Extract the [X, Y] coordinate from the center of the cell holding the provided text.  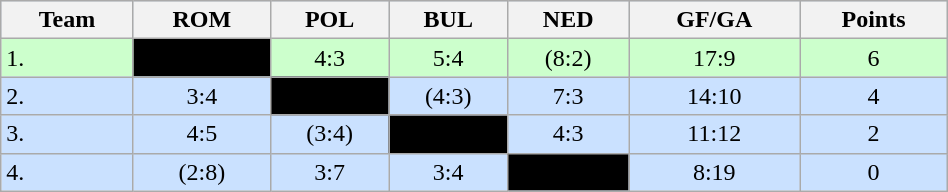
2. [68, 96]
4:5 [202, 134]
ROM [202, 20]
2 [874, 134]
Team [68, 20]
(2:8) [202, 172]
8:19 [714, 172]
5:4 [448, 58]
7:3 [568, 96]
14:10 [714, 96]
4. [68, 172]
4 [874, 96]
3. [68, 134]
3:7 [330, 172]
17:9 [714, 58]
11:12 [714, 134]
(3:4) [330, 134]
GF/GA [714, 20]
(8:2) [568, 58]
1. [68, 58]
POL [330, 20]
6 [874, 58]
BUL [448, 20]
(4:3) [448, 96]
0 [874, 172]
Points [874, 20]
NED [568, 20]
